Determine the [x, y] coordinate at the center of the cell enclosing the given text.  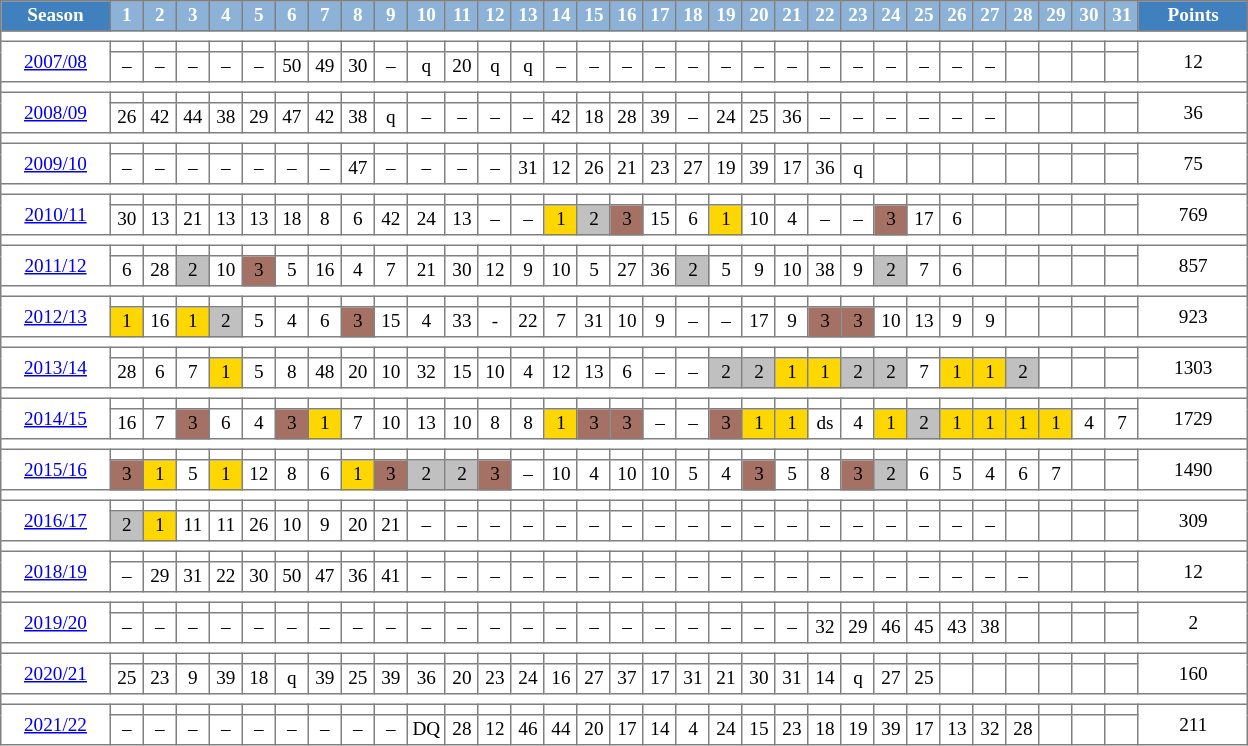
41 [390, 577]
2020/21 [56, 673]
2019/20 [56, 622]
37 [626, 679]
160 [1193, 673]
DQ [426, 730]
75 [1193, 163]
857 [1193, 265]
2011/12 [56, 265]
309 [1193, 520]
769 [1193, 214]
923 [1193, 316]
49 [324, 67]
2010/11 [56, 214]
2009/10 [56, 163]
Points [1193, 16]
2008/09 [56, 112]
2021/22 [56, 724]
Season [56, 16]
ds [824, 424]
2007/08 [56, 61]
1729 [1193, 418]
33 [462, 322]
2012/13 [56, 316]
- [494, 322]
48 [324, 373]
2014/15 [56, 418]
1303 [1193, 367]
2016/17 [56, 520]
2013/14 [56, 367]
211 [1193, 724]
1490 [1193, 469]
2018/19 [56, 571]
43 [956, 628]
45 [924, 628]
2015/16 [56, 469]
